Provide the [X, Y] coordinate of the cell's center where the given text is located.  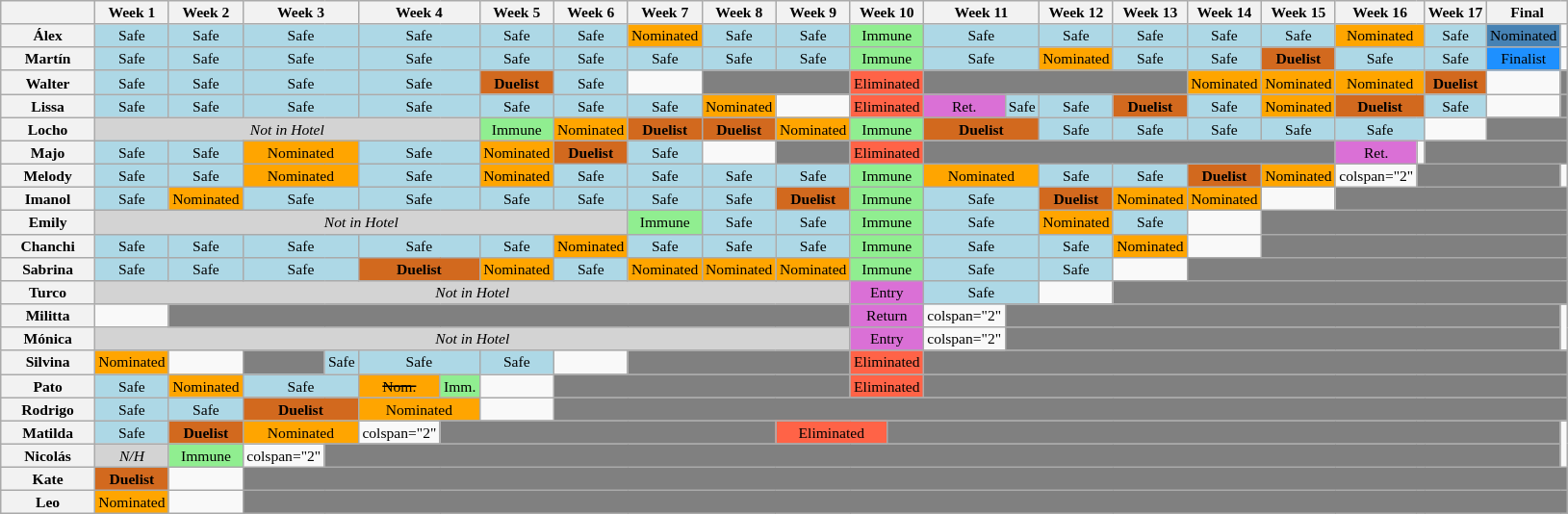
Week 4 [420, 13]
Week 7 [664, 13]
Locho [48, 129]
Lissa [48, 106]
Majo [48, 153]
Turco [48, 293]
Emily [48, 222]
Walter [48, 83]
Week 9 [812, 13]
Nom. [400, 386]
Final [1527, 13]
Finalist [1523, 60]
Silvina [48, 363]
Militta [48, 316]
Chanchi [48, 245]
Melody [48, 176]
Week 8 [739, 13]
Imanol [48, 199]
N/H [131, 456]
Week 17 [1455, 13]
Week 1 [131, 13]
Sabrina [48, 270]
Return [887, 316]
Week 2 [206, 13]
Week 14 [1224, 13]
Pato [48, 386]
Week 11 [981, 13]
Rodrigo [48, 409]
Week 13 [1149, 13]
Nicolás [48, 456]
Matilda [48, 432]
Week 3 [300, 13]
Week 6 [591, 13]
Week 12 [1076, 13]
Leo [48, 502]
Kate [48, 479]
Imm. [460, 386]
Álex [48, 36]
Mónica [48, 339]
Week 16 [1379, 13]
Week 15 [1298, 13]
Martín [48, 60]
Week 10 [887, 13]
Week 5 [516, 13]
